Locate the cell with the specified text and output its [X, Y] center coordinate. 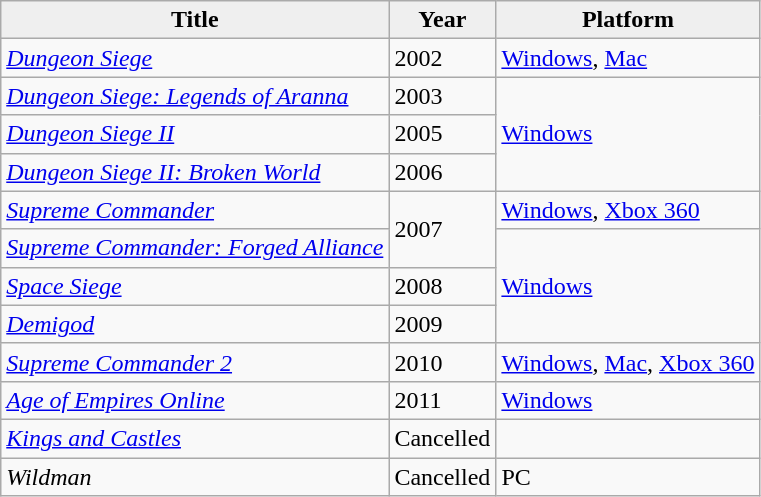
2007 [442, 229]
Year [442, 20]
PC [628, 477]
Platform [628, 20]
2003 [442, 96]
2008 [442, 286]
2002 [442, 58]
Kings and Castles [195, 438]
Title [195, 20]
Supreme Commander [195, 210]
Dungeon Siege [195, 58]
Wildman [195, 477]
Windows, Mac [628, 58]
Demigod [195, 324]
Dungeon Siege II: Broken World [195, 172]
2005 [442, 134]
Age of Empires Online [195, 400]
2009 [442, 324]
Space Siege [195, 286]
Dungeon Siege: Legends of Aranna [195, 96]
Supreme Commander 2 [195, 362]
2006 [442, 172]
2010 [442, 362]
Windows, Mac, Xbox 360 [628, 362]
Supreme Commander: Forged Alliance [195, 248]
2011 [442, 400]
Windows, Xbox 360 [628, 210]
Dungeon Siege II [195, 134]
